Capture the cell that displays the provided text and extract its (X, Y) central coordinate. 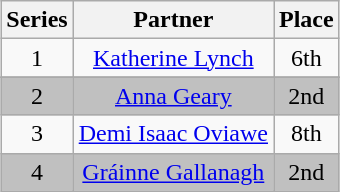
3 (37, 134)
Anna Geary (173, 96)
Katherine Lynch (173, 58)
1 (37, 58)
Place (307, 20)
8th (307, 134)
Partner (173, 20)
Series (37, 20)
4 (37, 172)
Gráinne Gallanagh (173, 172)
Demi Isaac Oviawe (173, 134)
6th (307, 58)
2 (37, 96)
